Identify which cell holds the provided text, then report its [X, Y] central coordinate. 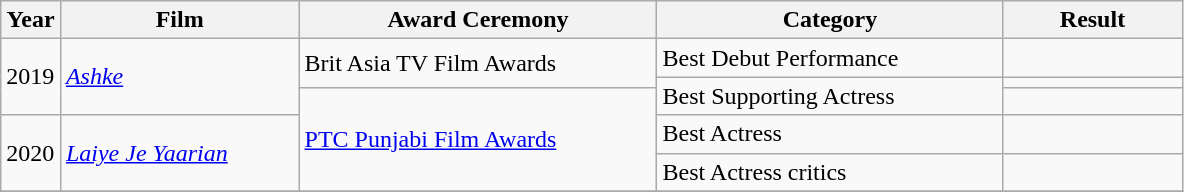
PTC Punjabi Film Awards [478, 140]
Film [180, 20]
Best Actress critics [830, 172]
Result [1092, 20]
Brit Asia TV Film Awards [478, 64]
Best Supporting Actress [830, 96]
Year [31, 20]
2020 [31, 153]
Ashke [180, 77]
Laiye Je Yaarian [180, 153]
Category [830, 20]
2019 [31, 77]
Best Debut Performance [830, 58]
Award Ceremony [478, 20]
Best Actress [830, 134]
